Capture the cell that displays the provided text and extract its [x, y] central coordinate. 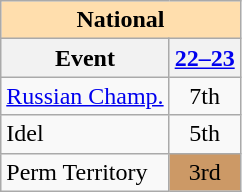
5th [204, 134]
Russian Champ. [85, 96]
22–23 [204, 58]
National [120, 20]
Perm Territory [85, 172]
Idel [85, 134]
7th [204, 96]
3rd [204, 172]
Event [85, 58]
